From the cell containing the given text, extract its center point as [x, y] coordinate. 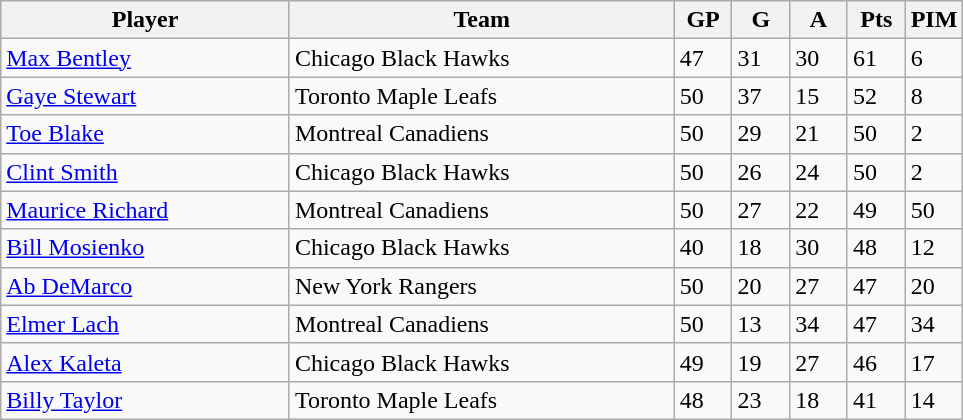
46 [876, 362]
G [761, 20]
Alex Kaleta [146, 362]
40 [703, 248]
61 [876, 58]
Player [146, 20]
13 [761, 324]
12 [934, 248]
8 [934, 96]
17 [934, 362]
Maurice Richard [146, 210]
Bill Mosienko [146, 248]
22 [819, 210]
New York Rangers [482, 286]
6 [934, 58]
GP [703, 20]
Elmer Lach [146, 324]
29 [761, 134]
Team [482, 20]
Max Bentley [146, 58]
Gaye Stewart [146, 96]
15 [819, 96]
41 [876, 400]
26 [761, 172]
PIM [934, 20]
24 [819, 172]
Ab DeMarco [146, 286]
Billy Taylor [146, 400]
14 [934, 400]
31 [761, 58]
A [819, 20]
Clint Smith [146, 172]
Toe Blake [146, 134]
23 [761, 400]
21 [819, 134]
37 [761, 96]
19 [761, 362]
Pts [876, 20]
52 [876, 96]
